Locate the cell with the specified text and output its [X, Y] center coordinate. 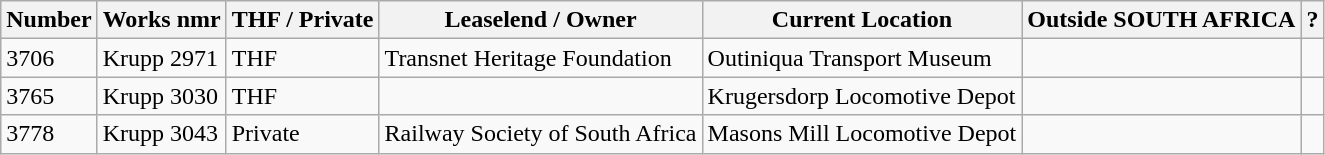
Current Location [862, 20]
3706 [49, 58]
Leaselend / Owner [540, 20]
Krupp 3043 [162, 134]
Krupp 2971 [162, 58]
Transnet Heritage Foundation [540, 58]
Outside SOUTH AFRICA [1162, 20]
Masons Mill Locomotive Depot [862, 134]
Works nmr [162, 20]
Krupp 3030 [162, 96]
? [1312, 20]
Number [49, 20]
THF / Private [302, 20]
Private [302, 134]
Outiniqua Transport Museum [862, 58]
3778 [49, 134]
3765 [49, 96]
Railway Society of South Africa [540, 134]
Krugersdorp Locomotive Depot [862, 96]
